Determine the [x, y] coordinate at the center of the cell enclosing the given text.  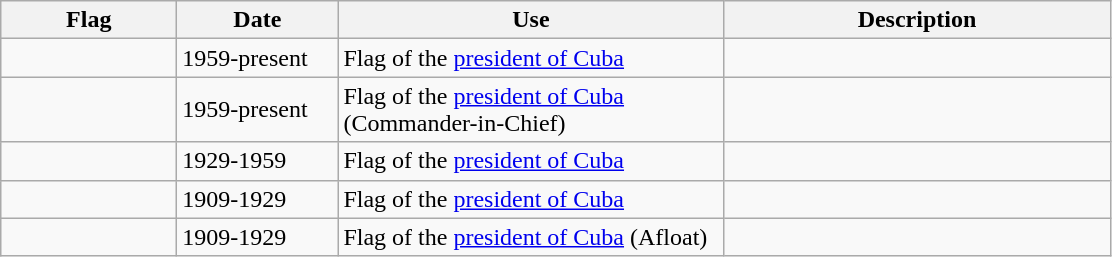
Use [531, 20]
Flag [89, 20]
Date [258, 20]
1929-1959 [258, 161]
Flag of the president of Cuba (Commander-in-Chief) [531, 110]
Flag of the president of Cuba (Afloat) [531, 237]
Description [917, 20]
